Locate the cell with the specified text and output its (x, y) center coordinate. 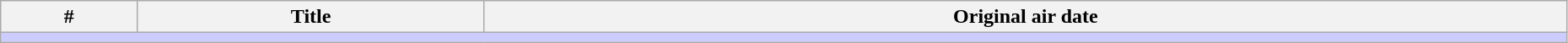
# (69, 17)
Title (311, 17)
Original air date (1026, 17)
